Determine the [x, y] coordinate at the center of the cell enclosing the given text.  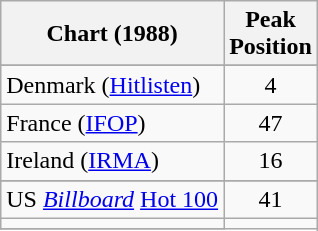
PeakPosition [271, 34]
Chart (1988) [112, 34]
41 [271, 199]
France (IFOP) [112, 123]
Ireland (IRMA) [112, 161]
US Billboard Hot 100 [112, 199]
16 [271, 161]
47 [271, 123]
4 [271, 85]
Denmark (Hitlisten) [112, 85]
